Identify which cell holds the provided text, then report its (X, Y) central coordinate. 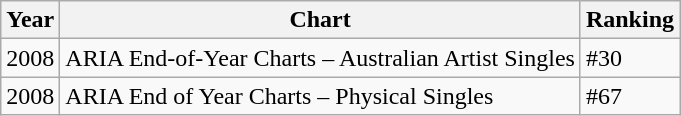
ARIA End of Year Charts – Physical Singles (320, 96)
#67 (630, 96)
ARIA End-of-Year Charts – Australian Artist Singles (320, 58)
Ranking (630, 20)
#30 (630, 58)
Year (30, 20)
Chart (320, 20)
